Identify which cell holds the provided text, then report its [X, Y] central coordinate. 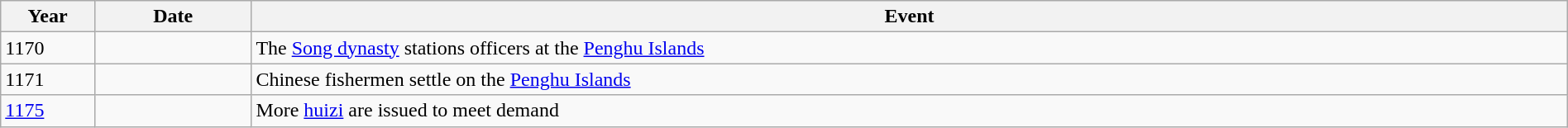
1170 [48, 48]
Year [48, 17]
Chinese fishermen settle on the Penghu Islands [910, 79]
Date [172, 17]
More huizi are issued to meet demand [910, 111]
1175 [48, 111]
1171 [48, 79]
Event [910, 17]
The Song dynasty stations officers at the Penghu Islands [910, 48]
